Output the [x, y] coordinate of the center of the cell containing the given text.  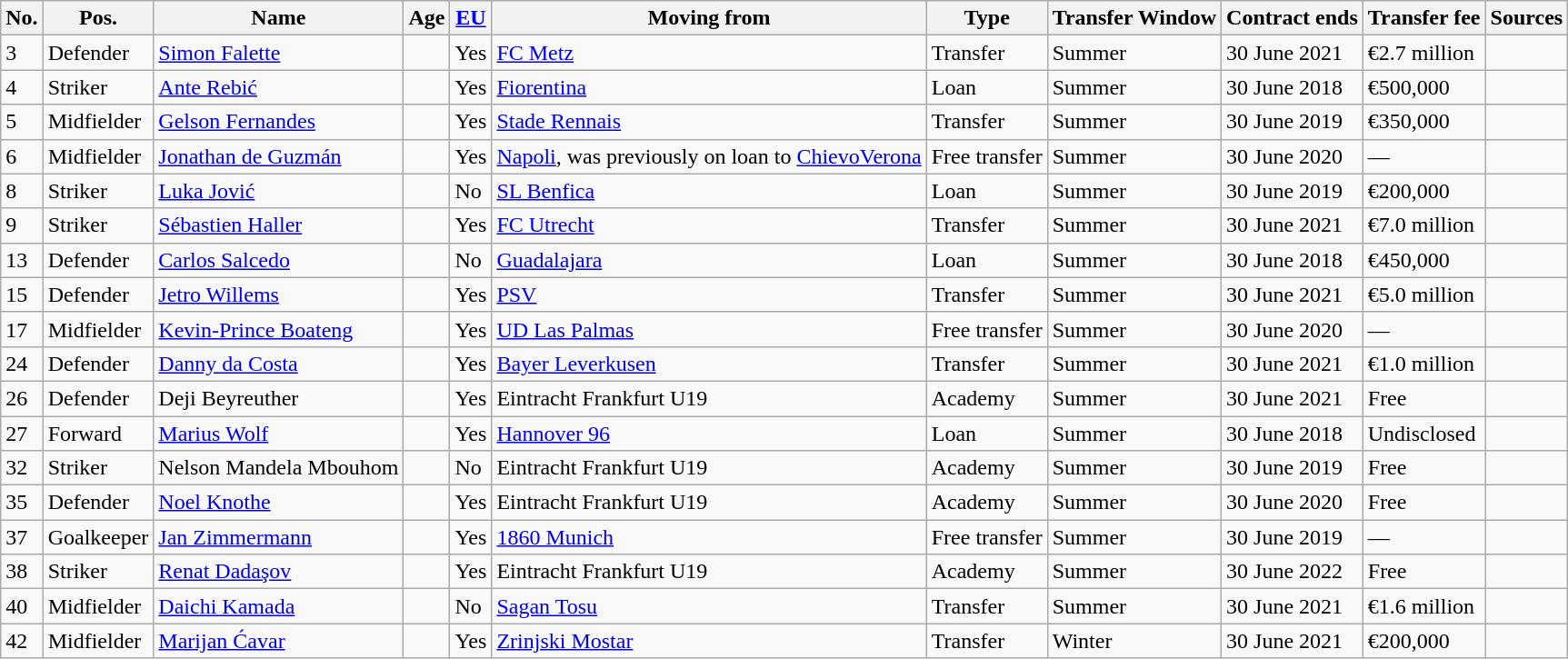
€7.0 million [1423, 225]
Contract ends [1293, 18]
Moving from [709, 18]
Pos. [98, 18]
FC Utrecht [709, 225]
Transfer fee [1423, 18]
SL Benfica [709, 191]
Goalkeeper [98, 537]
9 [22, 225]
Sagan Tosu [709, 606]
€1.6 million [1423, 606]
37 [22, 537]
15 [22, 295]
Kevin-Prince Boateng [278, 329]
Type [987, 18]
6 [22, 156]
5 [22, 122]
Simon Falette [278, 53]
Jonathan de Guzmán [278, 156]
€500,000 [1423, 87]
35 [22, 503]
Age [427, 18]
Luka Jović [278, 191]
Bayer Leverkusen [709, 364]
Deji Beyreuther [278, 398]
Marius Wolf [278, 434]
Jetro Willems [278, 295]
Name [278, 18]
€350,000 [1423, 122]
€1.0 million [1423, 364]
Carlos Salcedo [278, 260]
Nelson Mandela Mbouhom [278, 468]
Renat Dadaşov [278, 572]
Marijan Ćavar [278, 641]
24 [22, 364]
Zrinjski Mostar [709, 641]
26 [22, 398]
38 [22, 572]
Transfer Window [1134, 18]
13 [22, 260]
Fiorentina [709, 87]
1860 Munich [709, 537]
Sébastien Haller [278, 225]
42 [22, 641]
8 [22, 191]
17 [22, 329]
Danny da Costa [278, 364]
Forward [98, 434]
Stade Rennais [709, 122]
32 [22, 468]
Guadalajara [709, 260]
No. [22, 18]
Ante Rebić [278, 87]
Hannover 96 [709, 434]
€2.7 million [1423, 53]
€5.0 million [1423, 295]
Winter [1134, 641]
PSV [709, 295]
Napoli, was previously on loan to ChievoVerona [709, 156]
Gelson Fernandes [278, 122]
Daichi Kamada [278, 606]
EU [471, 18]
30 June 2022 [1293, 572]
40 [22, 606]
UD Las Palmas [709, 329]
Sources [1527, 18]
27 [22, 434]
€450,000 [1423, 260]
Noel Knothe [278, 503]
4 [22, 87]
Undisclosed [1423, 434]
3 [22, 53]
FC Metz [709, 53]
Jan Zimmermann [278, 537]
